Find where the given text appears and provide that cell's center as (X, Y) coordinate. 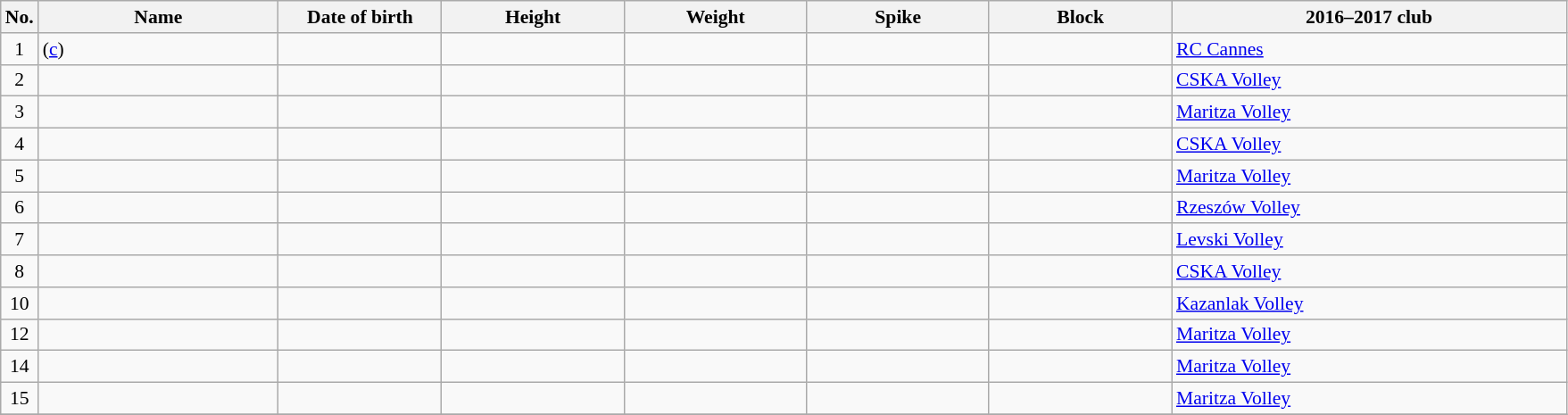
Kazanlak Volley (1369, 303)
Levski Volley (1369, 240)
RC Cannes (1369, 49)
(c) (159, 49)
No. (20, 17)
5 (20, 176)
8 (20, 271)
Height (534, 17)
1 (20, 49)
12 (20, 335)
3 (20, 112)
Block (1080, 17)
2016–2017 club (1369, 17)
6 (20, 208)
15 (20, 399)
7 (20, 240)
4 (20, 145)
10 (20, 303)
14 (20, 367)
Spike (898, 17)
Rzeszów Volley (1369, 208)
Date of birth (361, 17)
Weight (716, 17)
2 (20, 80)
Name (159, 17)
